Search for the cell housing the specified text and yield its [X, Y] center coordinate. 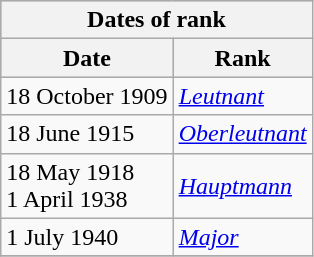
Leutnant [242, 96]
Dates of rank [156, 20]
Date [87, 58]
1 July 1940 [87, 237]
18 June 1915 [87, 134]
18 October 1909 [87, 96]
Major [242, 237]
Oberleutnant [242, 134]
Rank [242, 58]
18 May 19181 April 1938 [87, 186]
Hauptmann [242, 186]
